Search for the cell housing the specified text and yield its (X, Y) center coordinate. 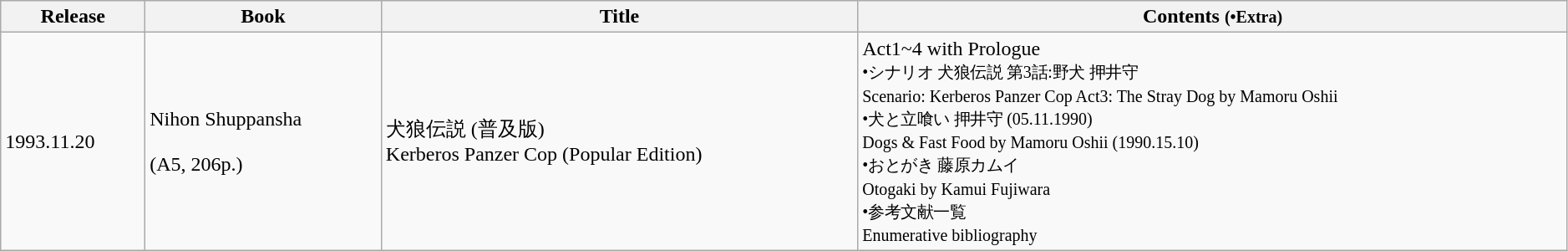
Contents (•Extra) (1213, 17)
1993.11.20 (74, 141)
Nihon Shuppansha(A5, 206p.) (264, 141)
犬狼伝説 (普及版)Kerberos Panzer Cop (Popular Edition) (619, 141)
Book (264, 17)
Release (74, 17)
Title (619, 17)
